Determine the (x, y) coordinate at the center of the cell enclosing the given text.  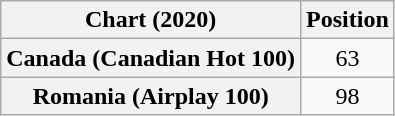
98 (348, 96)
Romania (Airplay 100) (151, 96)
63 (348, 58)
Chart (2020) (151, 20)
Canada (Canadian Hot 100) (151, 58)
Position (348, 20)
